Capture the cell that displays the provided text and extract its [x, y] central coordinate. 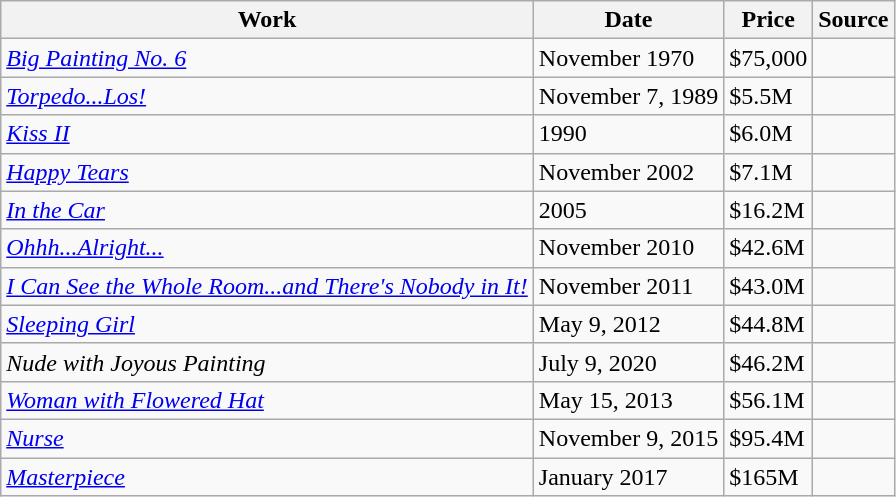
Price [768, 20]
Nude with Joyous Painting [268, 362]
$56.1M [768, 400]
Torpedo...Los! [268, 96]
Work [268, 20]
Kiss II [268, 134]
$95.4M [768, 438]
Happy Tears [268, 172]
$43.0M [768, 286]
May 9, 2012 [628, 324]
November 9, 2015 [628, 438]
November 2002 [628, 172]
1990 [628, 134]
I Can See the Whole Room...and There's Nobody in It! [268, 286]
$5.5M [768, 96]
In the Car [268, 210]
November 2010 [628, 248]
November 7, 1989 [628, 96]
$46.2M [768, 362]
$75,000 [768, 58]
Date [628, 20]
$44.8M [768, 324]
Masterpiece [268, 477]
$165M [768, 477]
$42.6M [768, 248]
November 2011 [628, 286]
$7.1M [768, 172]
Big Painting No. 6 [268, 58]
May 15, 2013 [628, 400]
Nurse [268, 438]
$16.2M [768, 210]
July 9, 2020 [628, 362]
$6.0M [768, 134]
Sleeping Girl [268, 324]
January 2017 [628, 477]
2005 [628, 210]
November 1970 [628, 58]
Ohhh...Alright... [268, 248]
Source [854, 20]
Woman with Flowered Hat [268, 400]
